Detect which cell encompasses the target text, then output its (X, Y) center coordinate. 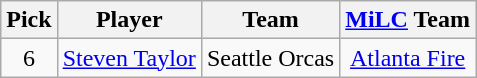
Player (129, 20)
Atlanta Fire (408, 58)
Seattle Orcas (270, 58)
Pick (29, 20)
Steven Taylor (129, 58)
Team (270, 20)
6 (29, 58)
MiLC Team (408, 20)
